For the text-containing cell, return its midpoint in (x, y) coordinate format. 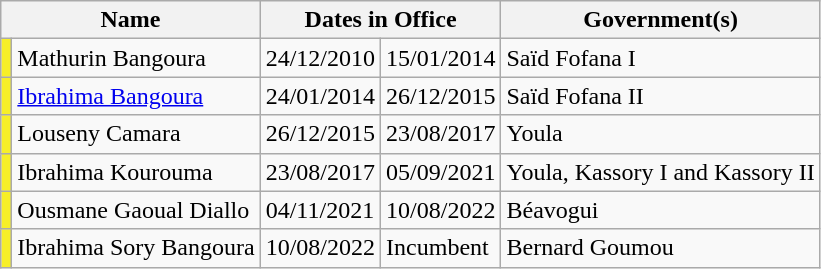
Saïd Fofana I (660, 58)
Saïd Fofana II (660, 96)
Bernard Goumou (660, 248)
Ousmane Gaoual Diallo (136, 210)
Ibrahima Sory Bangoura (136, 248)
Dates in Office (380, 20)
Government(s) (660, 20)
Name (130, 20)
24/12/2010 (320, 58)
24/01/2014 (320, 96)
04/11/2021 (320, 210)
Ibrahima Bangoura (136, 96)
15/01/2014 (441, 58)
Béavogui (660, 210)
Youla, Kassory I and Kassory II (660, 172)
05/09/2021 (441, 172)
Ibrahima Kourouma (136, 172)
Incumbent (441, 248)
Mathurin Bangoura (136, 58)
Youla (660, 134)
Louseny Camara (136, 134)
